Determine the (X, Y) coordinate at the center of the cell enclosing the given text.  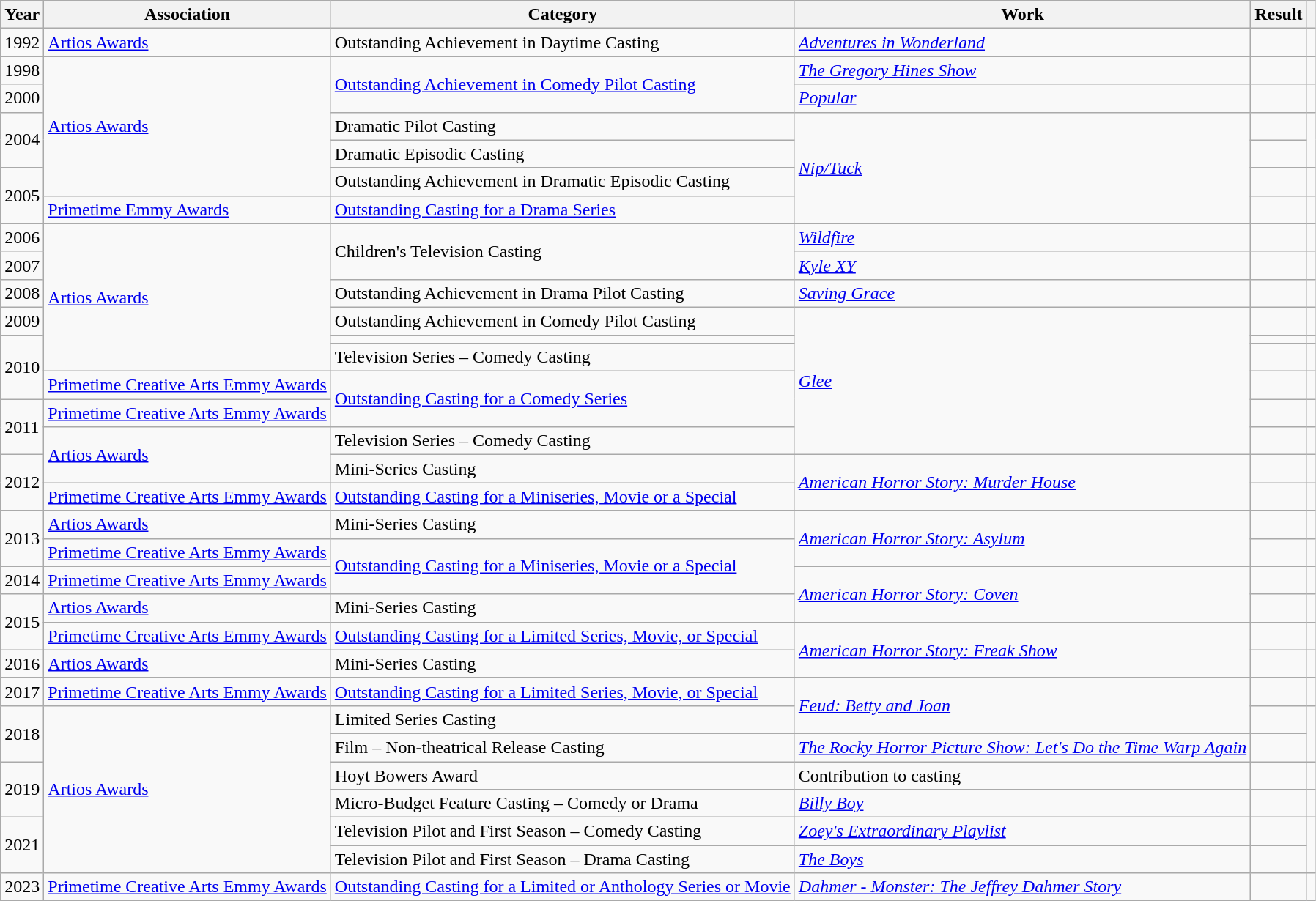
2014 (22, 580)
2007 (22, 265)
2008 (22, 293)
Wildfire (1022, 237)
Outstanding Casting for a Limited or Anthology Series or Movie (563, 887)
Television Pilot and First Season – Comedy Casting (563, 831)
2004 (22, 140)
Film – Non-theatrical Release Casting (563, 747)
2012 (22, 483)
Glee (1022, 381)
Zoey's Extraordinary Playlist (1022, 831)
Association (188, 15)
Dramatic Episodic Casting (563, 154)
Outstanding Casting for a Drama Series (563, 210)
Primetime Emmy Awards (188, 210)
1992 (22, 42)
2015 (22, 622)
Dramatic Pilot Casting (563, 126)
Billy Boy (1022, 804)
American Horror Story: Murder House (1022, 483)
Year (22, 15)
Hoyt Bowers Award (563, 776)
2005 (22, 196)
Category (563, 15)
2023 (22, 887)
2021 (22, 845)
American Horror Story: Coven (1022, 594)
Micro-Budget Feature Casting – Comedy or Drama (563, 804)
2011 (22, 427)
The Gregory Hines Show (1022, 70)
2018 (22, 733)
Outstanding Achievement in Drama Pilot Casting (563, 293)
Work (1022, 15)
2019 (22, 790)
2006 (22, 237)
2009 (22, 321)
The Boys (1022, 859)
Saving Grace (1022, 293)
Nip/Tuck (1022, 168)
Dahmer - Monster: The Jeffrey Dahmer Story (1022, 887)
Popular (1022, 98)
Contribution to casting (1022, 776)
Feud: Betty and Joan (1022, 705)
Outstanding Achievement in Dramatic Episodic Casting (563, 182)
Children's Television Casting (563, 251)
Outstanding Achievement in Daytime Casting (563, 42)
2000 (22, 98)
2013 (22, 538)
1998 (22, 70)
American Horror Story: Freak Show (1022, 650)
2010 (22, 368)
American Horror Story: Asylum (1022, 538)
2016 (22, 664)
Outstanding Casting for a Comedy Series (563, 399)
The Rocky Horror Picture Show: Let's Do the Time Warp Again (1022, 747)
Limited Series Casting (563, 719)
Television Pilot and First Season – Drama Casting (563, 859)
Adventures in Wonderland (1022, 42)
Result (1279, 15)
Kyle XY (1022, 265)
2017 (22, 691)
